Pinpoint the cell where the given text exists, returning its (X, Y) midpoint coordinate. 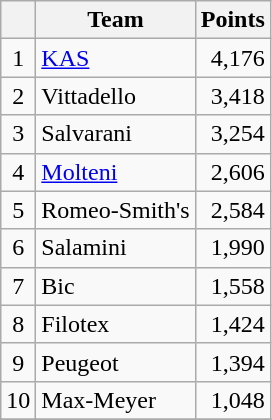
1 (18, 58)
Points (232, 20)
Max-Meyer (116, 400)
9 (18, 362)
1,048 (232, 400)
10 (18, 400)
2,584 (232, 210)
3,418 (232, 96)
7 (18, 286)
Molteni (116, 172)
3,254 (232, 134)
Peugeot (116, 362)
1,558 (232, 286)
5 (18, 210)
4,176 (232, 58)
Salamini (116, 248)
1,990 (232, 248)
Vittadello (116, 96)
Romeo-Smith's (116, 210)
1,424 (232, 324)
8 (18, 324)
4 (18, 172)
Team (116, 20)
1,394 (232, 362)
Bic (116, 286)
3 (18, 134)
2,606 (232, 172)
2 (18, 96)
Filotex (116, 324)
KAS (116, 58)
6 (18, 248)
Salvarani (116, 134)
